Find where the given text appears and provide that cell's center as [X, Y] coordinate. 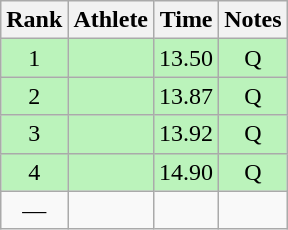
13.87 [186, 96]
— [34, 210]
13.92 [186, 134]
4 [34, 172]
2 [34, 96]
1 [34, 58]
14.90 [186, 172]
Notes [253, 20]
Rank [34, 20]
13.50 [186, 58]
Athlete [111, 20]
3 [34, 134]
Time [186, 20]
